Capture the cell that displays the provided text and extract its [X, Y] central coordinate. 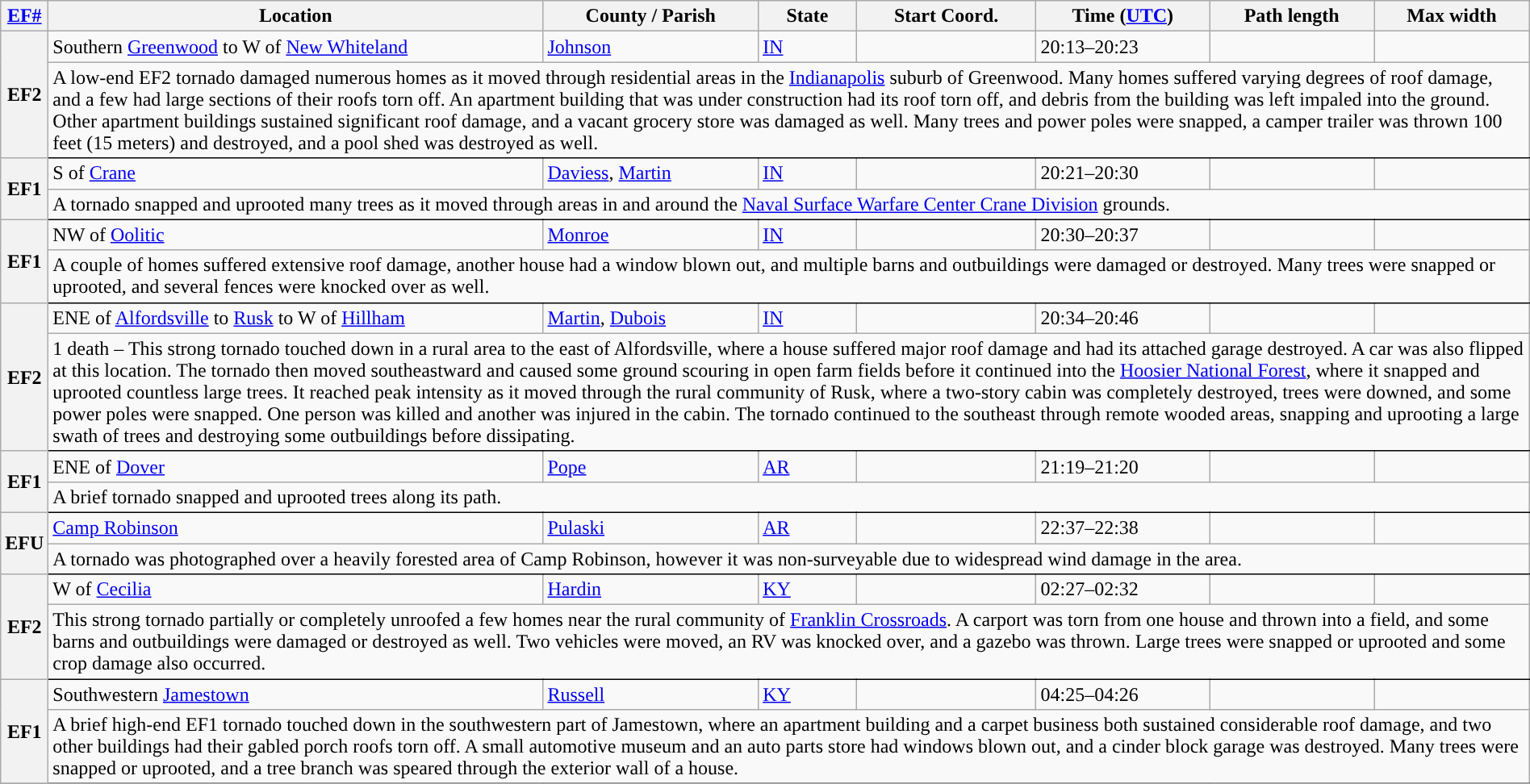
Max width [1452, 16]
A tornado snapped and uprooted many trees as it moved through areas in and around the Naval Surface Warfare Center Crane Division grounds. [789, 204]
EFU [24, 543]
02:27–02:32 [1123, 590]
NW of Oolitic [295, 235]
ENE of Dover [295, 466]
ENE of Alfordsville to Rusk to W of Hillham [295, 318]
Pope [650, 466]
21:19–21:20 [1123, 466]
Time (UTC) [1123, 16]
County / Parish [650, 16]
20:21–20:30 [1123, 173]
Pulaski [650, 528]
A tornado was photographed over a heavily forested area of Camp Robinson, however it was non-surveyable due to widespread wind damage in the area. [789, 559]
Martin, Dubois [650, 318]
20:13–20:23 [1123, 47]
20:34–20:46 [1123, 318]
Camp Robinson [295, 528]
EF# [24, 16]
Start Coord. [946, 16]
22:37–22:38 [1123, 528]
Johnson [650, 47]
04:25–04:26 [1123, 694]
State [808, 16]
Location [295, 16]
Monroe [650, 235]
20:30–20:37 [1123, 235]
Daviess, Martin [650, 173]
W of Cecilia [295, 590]
Southwestern Jamestown [295, 694]
S of Crane [295, 173]
Russell [650, 694]
Hardin [650, 590]
Path length [1292, 16]
Southern Greenwood to W of New Whiteland [295, 47]
A brief tornado snapped and uprooted trees along its path. [789, 497]
